From the cell containing the given text, extract its center point as (X, Y) coordinate. 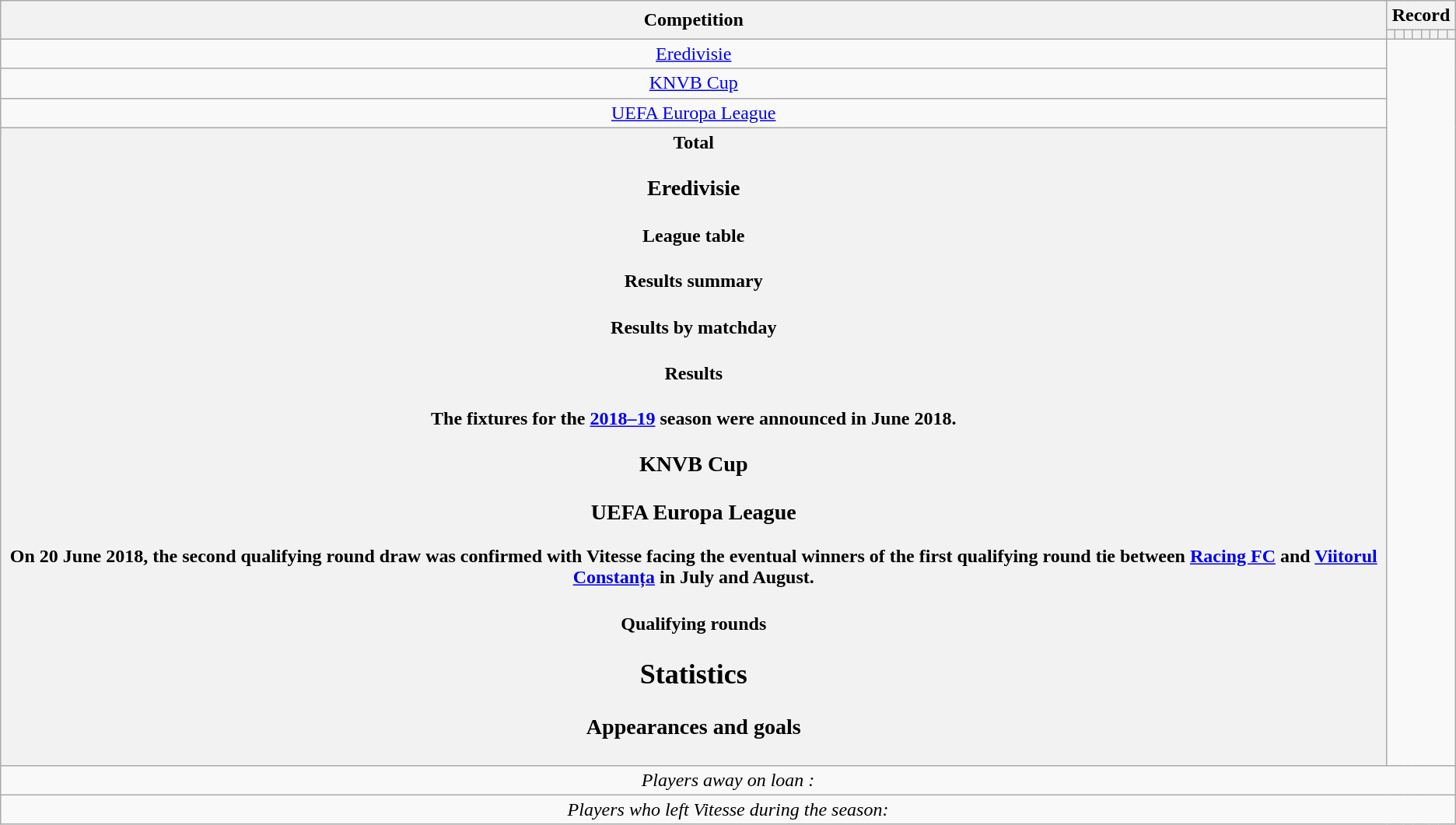
Competition (694, 20)
Players away on loan : (728, 780)
UEFA Europa League (694, 113)
Eredivisie (694, 54)
KNVB Cup (694, 83)
Players who left Vitesse during the season: (728, 809)
Record (1421, 16)
